Scan for the cell matching the given text and deliver its (X, Y) coordinate at center. 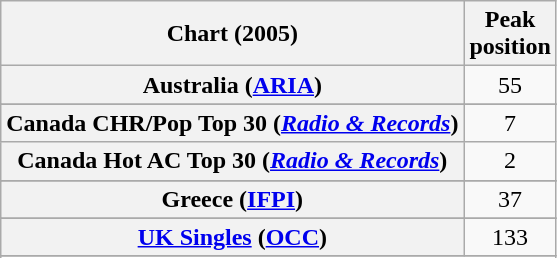
Canada CHR/Pop Top 30 (Radio & Records) (232, 123)
7 (510, 123)
Chart (2005) (232, 34)
UK Singles (OCC) (232, 237)
Greece (IFPI) (232, 199)
2 (510, 161)
Canada Hot AC Top 30 (Radio & Records) (232, 161)
133 (510, 237)
37 (510, 199)
Peakposition (510, 34)
55 (510, 85)
Australia (ARIA) (232, 85)
